Search for the cell housing the specified text and yield its (X, Y) center coordinate. 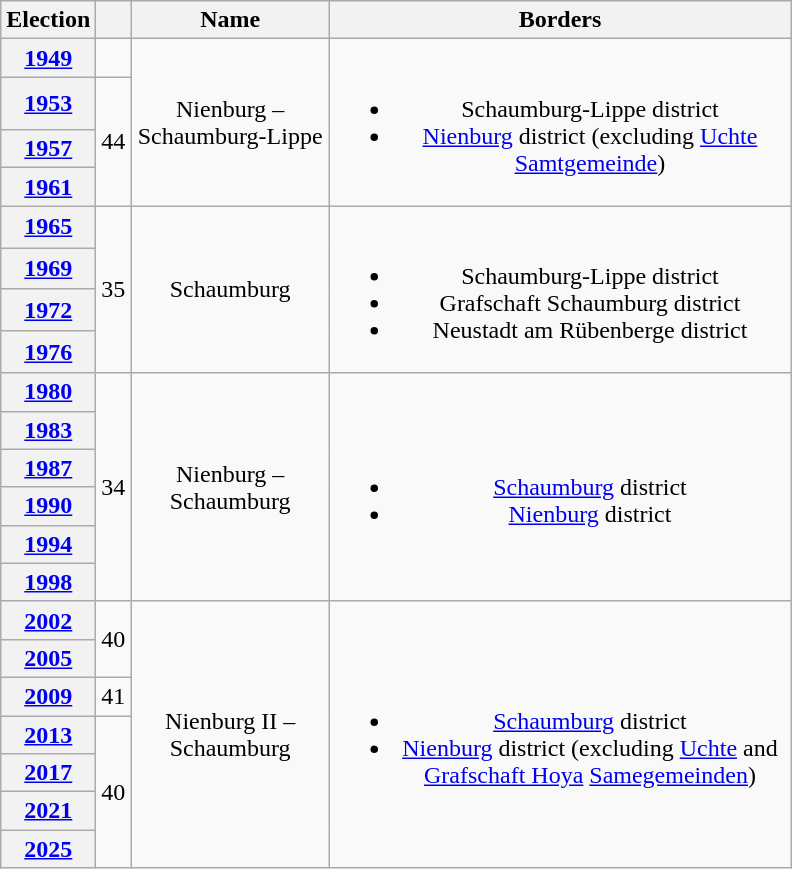
44 (114, 142)
Nienburg – Schaumburg-Lippe (230, 122)
1980 (48, 392)
2021 (48, 811)
2017 (48, 773)
1994 (48, 544)
1957 (48, 149)
1983 (48, 430)
Schaumburg-Lippe districtGrafschaft Schaumburg districtNeustadt am Rübenberge district (560, 290)
2009 (48, 696)
2013 (48, 735)
1976 (48, 352)
Schaumburg (230, 290)
1949 (48, 58)
35 (114, 290)
2005 (48, 658)
2025 (48, 849)
Name (230, 20)
1990 (48, 506)
1969 (48, 269)
Schaumburg districtNienburg district (excluding Uchte and Grafschaft Hoya Samegemeinden) (560, 734)
41 (114, 696)
1965 (48, 227)
Borders (560, 20)
1987 (48, 468)
Nienburg II – Schaumburg (230, 734)
Schaumburg districtNienburg district (560, 487)
1953 (48, 104)
2002 (48, 620)
1998 (48, 582)
Schaumburg-Lippe districtNienburg district (excluding Uchte Samtgemeinde) (560, 122)
1961 (48, 187)
Nienburg – Schaumburg (230, 487)
34 (114, 487)
1972 (48, 310)
Election (48, 20)
